Determine the (X, Y) coordinate at the center of the cell enclosing the given text.  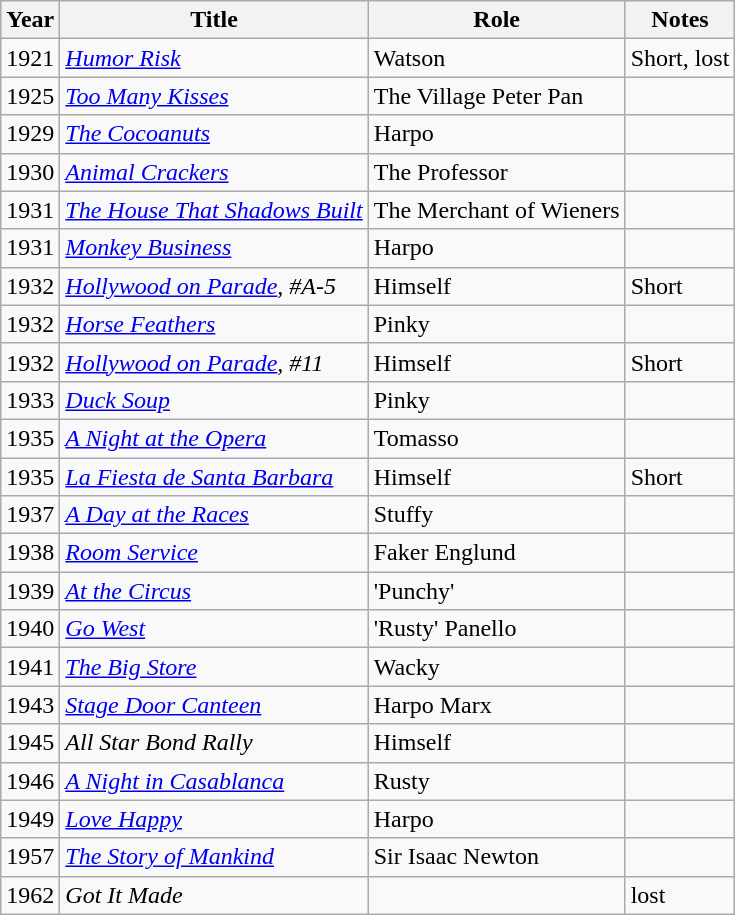
Go West (214, 629)
Rusty (496, 781)
1939 (30, 591)
'Rusty' Panello (496, 629)
Animal Crackers (214, 172)
Watson (496, 58)
1945 (30, 743)
At the Circus (214, 591)
All Star Bond Rally (214, 743)
Stage Door Canteen (214, 705)
Got It Made (214, 895)
Duck Soup (214, 400)
1962 (30, 895)
The Merchant of Wieners (496, 210)
Faker Englund (496, 553)
1921 (30, 58)
Wacky (496, 667)
Hollywood on Parade, #11 (214, 362)
The Village Peter Pan (496, 96)
The Big Store (214, 667)
The Professor (496, 172)
Stuffy (496, 515)
Tomasso (496, 438)
Room Service (214, 553)
The House That Shadows Built (214, 210)
1943 (30, 705)
1949 (30, 819)
Horse Feathers (214, 324)
Title (214, 20)
La Fiesta de Santa Barbara (214, 477)
A Night in Casablanca (214, 781)
1929 (30, 134)
1940 (30, 629)
Harpo Marx (496, 705)
Notes (680, 20)
1930 (30, 172)
1933 (30, 400)
1946 (30, 781)
Role (496, 20)
Sir Isaac Newton (496, 857)
A Day at the Races (214, 515)
1938 (30, 553)
Too Many Kisses (214, 96)
1937 (30, 515)
A Night at the Opera (214, 438)
Year (30, 20)
Love Happy (214, 819)
Monkey Business (214, 248)
Short, lost (680, 58)
1925 (30, 96)
1957 (30, 857)
lost (680, 895)
Humor Risk (214, 58)
The Story of Mankind (214, 857)
The Cocoanuts (214, 134)
1941 (30, 667)
'Punchy' (496, 591)
Hollywood on Parade, #A-5 (214, 286)
